Determine the (X, Y) coordinate at the center of the cell enclosing the given text.  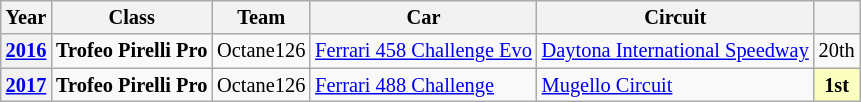
1st (837, 85)
2016 (26, 51)
2017 (26, 85)
Class (132, 17)
Circuit (676, 17)
Mugello Circuit (676, 85)
Year (26, 17)
Team (261, 17)
20th (837, 51)
Ferrari 488 Challenge (424, 85)
Car (424, 17)
Daytona International Speedway (676, 51)
Ferrari 458 Challenge Evo (424, 51)
